Return the (x, y) coordinate for the center point of the cell that contains the specified text.  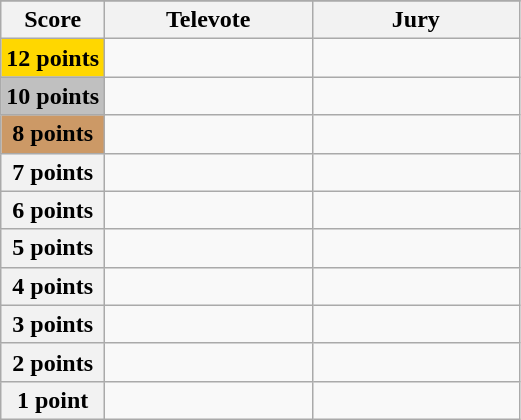
8 points (53, 134)
Jury (416, 20)
3 points (53, 324)
Score (53, 20)
7 points (53, 172)
2 points (53, 362)
Televote (209, 20)
12 points (53, 58)
1 point (53, 400)
6 points (53, 210)
4 points (53, 286)
5 points (53, 248)
10 points (53, 96)
